Pinpoint the cell where the given text exists, returning its (x, y) midpoint coordinate. 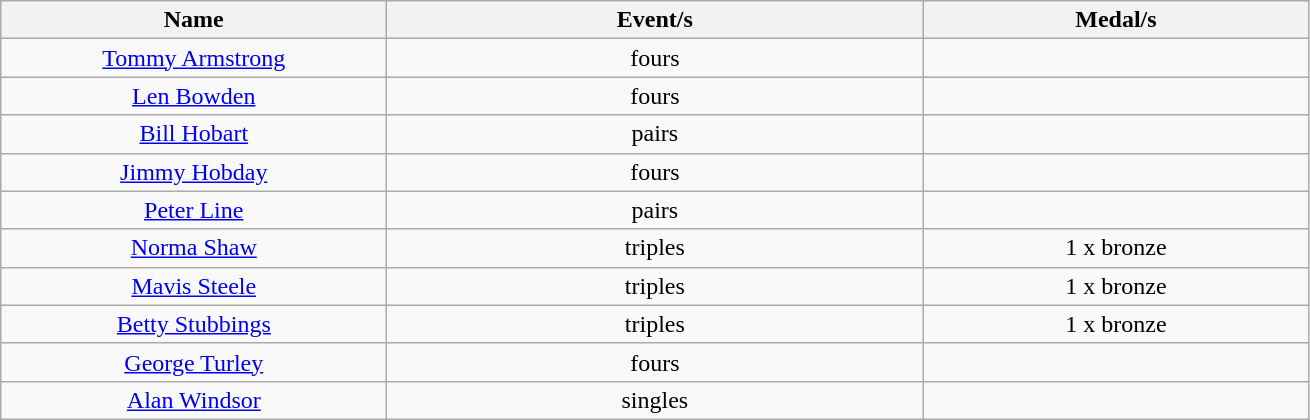
Jimmy Hobday (194, 172)
Bill Hobart (194, 134)
singles (655, 400)
Alan Windsor (194, 400)
Tommy Armstrong (194, 58)
Mavis Steele (194, 286)
Medal/s (1116, 20)
George Turley (194, 362)
Event/s (655, 20)
Peter Line (194, 210)
Len Bowden (194, 96)
Norma Shaw (194, 248)
Betty Stubbings (194, 324)
Name (194, 20)
